Output the (X, Y) coordinate of the center of the cell containing the given text.  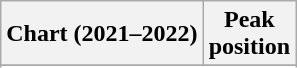
Chart (2021–2022) (102, 34)
Peakposition (249, 34)
